Scan for the cell matching the given text and deliver its (x, y) coordinate at center. 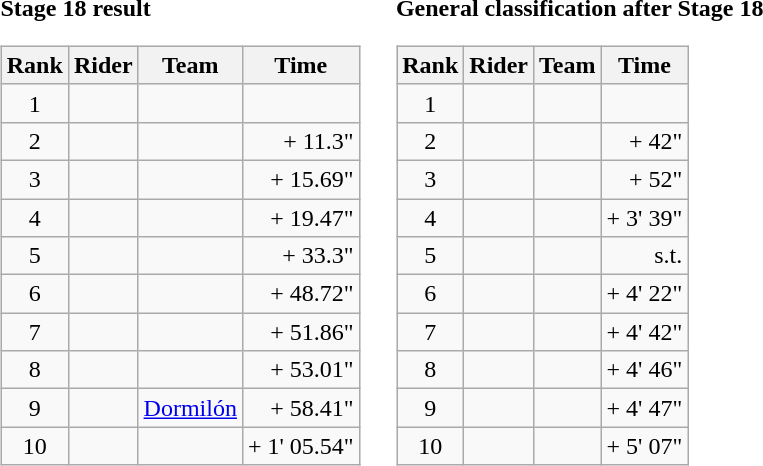
Dormilón (190, 408)
+ 42" (644, 141)
+ 3' 39" (644, 217)
+ 11.3" (300, 141)
+ 5' 07" (644, 446)
+ 4' 46" (644, 370)
+ 51.86" (300, 332)
+ 1' 05.54" (300, 446)
+ 19.47" (300, 217)
+ 48.72" (300, 294)
s.t. (644, 256)
+ 4' 22" (644, 294)
+ 4' 47" (644, 408)
+ 4' 42" (644, 332)
+ 15.69" (300, 179)
+ 58.41" (300, 408)
+ 52" (644, 179)
+ 53.01" (300, 370)
+ 33.3" (300, 256)
